Detect which cell encompasses the target text, then output its (x, y) center coordinate. 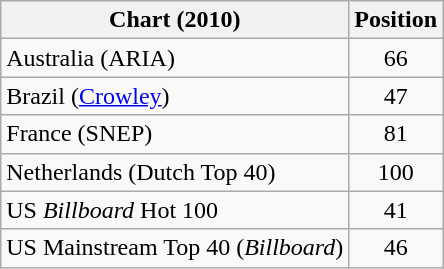
100 (396, 172)
66 (396, 58)
46 (396, 248)
81 (396, 134)
41 (396, 210)
Australia (ARIA) (175, 58)
US Mainstream Top 40 (Billboard) (175, 248)
US Billboard Hot 100 (175, 210)
47 (396, 96)
Netherlands (Dutch Top 40) (175, 172)
Brazil (Crowley) (175, 96)
Position (396, 20)
Chart (2010) (175, 20)
France (SNEP) (175, 134)
